Output the [x, y] coordinate of the center of the cell containing the given text.  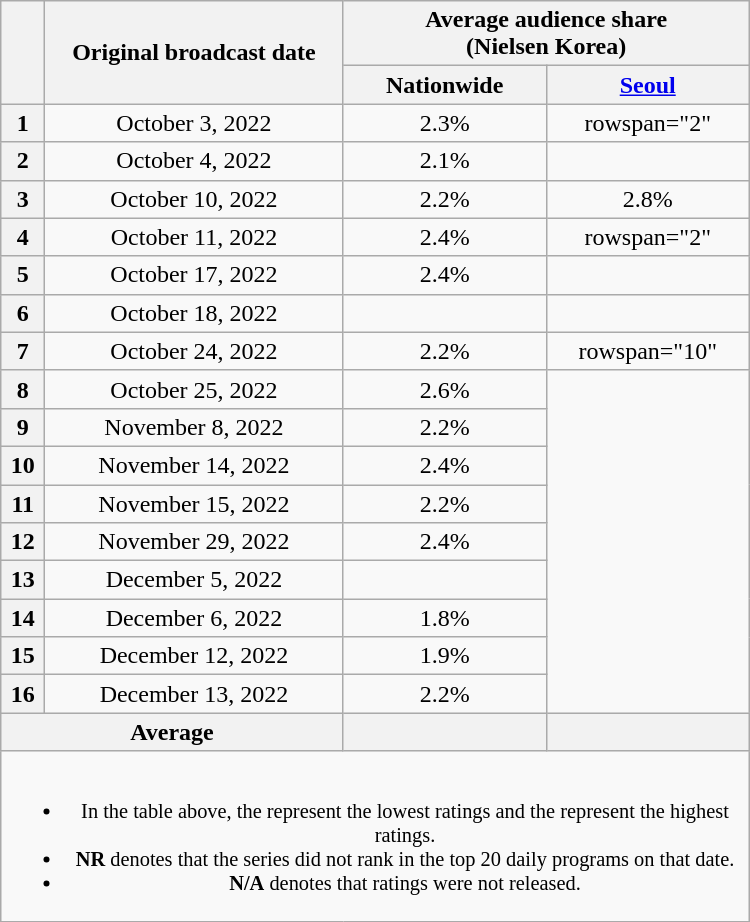
October 25, 2022 [194, 389]
November 14, 2022 [194, 465]
13 [23, 580]
October 11, 2022 [194, 237]
November 29, 2022 [194, 542]
11 [23, 503]
4 [23, 237]
November 8, 2022 [194, 427]
9 [23, 427]
8 [23, 389]
October 24, 2022 [194, 351]
Original broadcast date [194, 52]
December 5, 2022 [194, 580]
Average audience share(Nielsen Korea) [546, 34]
15 [23, 656]
December 12, 2022 [194, 656]
3 [23, 199]
16 [23, 694]
rowspan="10" [648, 351]
7 [23, 351]
5 [23, 275]
Nationwide [444, 85]
2.3% [444, 123]
1 [23, 123]
6 [23, 313]
10 [23, 465]
Seoul [648, 85]
2.6% [444, 389]
October 17, 2022 [194, 275]
December 13, 2022 [194, 694]
2.8% [648, 199]
2.1% [444, 161]
October 10, 2022 [194, 199]
October 4, 2022 [194, 161]
October 18, 2022 [194, 313]
14 [23, 618]
1.9% [444, 656]
12 [23, 542]
1.8% [444, 618]
November 15, 2022 [194, 503]
Average [172, 732]
October 3, 2022 [194, 123]
2 [23, 161]
December 6, 2022 [194, 618]
